Detect which cell encompasses the target text, then output its [x, y] center coordinate. 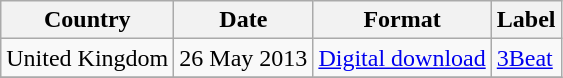
3Beat [526, 58]
Format [402, 20]
Country [88, 20]
United Kingdom [88, 58]
Label [526, 20]
Date [244, 20]
Digital download [402, 58]
26 May 2013 [244, 58]
